From the cell containing the given text, extract its center point as (X, Y) coordinate. 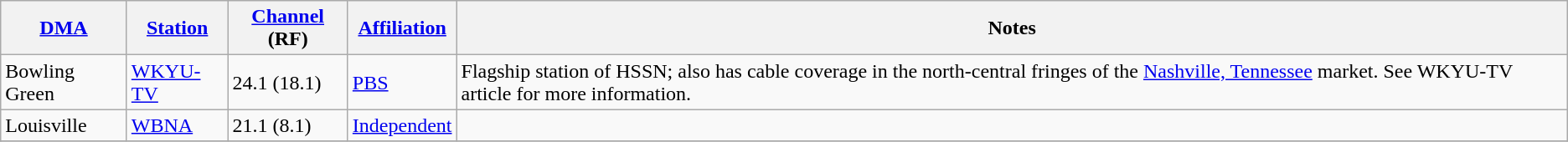
Station (178, 28)
21.1 (8.1) (288, 125)
WBNA (178, 125)
24.1 (18.1) (288, 82)
WKYU-TV (178, 82)
Affiliation (402, 28)
Independent (402, 125)
Notes (1012, 28)
Louisville (64, 125)
PBS (402, 82)
Bowling Green (64, 82)
Channel (RF) (288, 28)
DMA (64, 28)
